Search for the cell housing the specified text and yield its (X, Y) center coordinate. 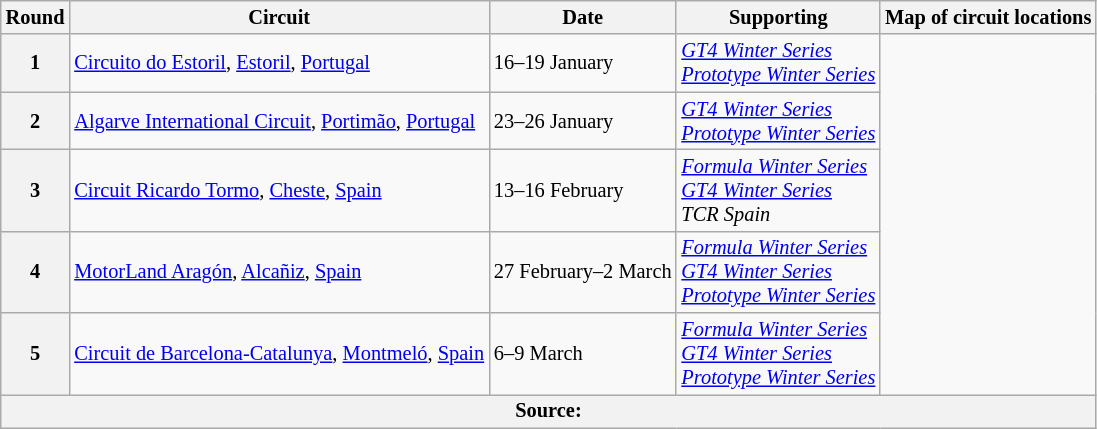
5 (36, 354)
Circuit (279, 17)
MotorLand Aragón, Alcañiz, Spain (279, 272)
1 (36, 63)
23–26 January (582, 121)
Source: (548, 411)
2 (36, 121)
Algarve International Circuit, Portimão, Portugal (279, 121)
Date (582, 17)
Circuito do Estoril, Estoril, Portugal (279, 63)
Circuit Ricardo Tormo, Cheste, Spain (279, 190)
4 (36, 272)
Round (36, 17)
16–19 January (582, 63)
Supporting (778, 17)
27 February–2 March (582, 272)
6–9 March (582, 354)
Formula Winter SeriesGT4 Winter SeriesTCR Spain (778, 190)
Circuit de Barcelona-Catalunya, Montmeló, Spain (279, 354)
13–16 February (582, 190)
3 (36, 190)
Map of circuit locations (988, 17)
